Extract the [X, Y] coordinate from the center of the cell holding the provided text.  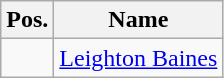
Pos. [28, 20]
Leighton Baines [138, 58]
Name [138, 20]
